From the cell containing the given text, extract its center point as [X, Y] coordinate. 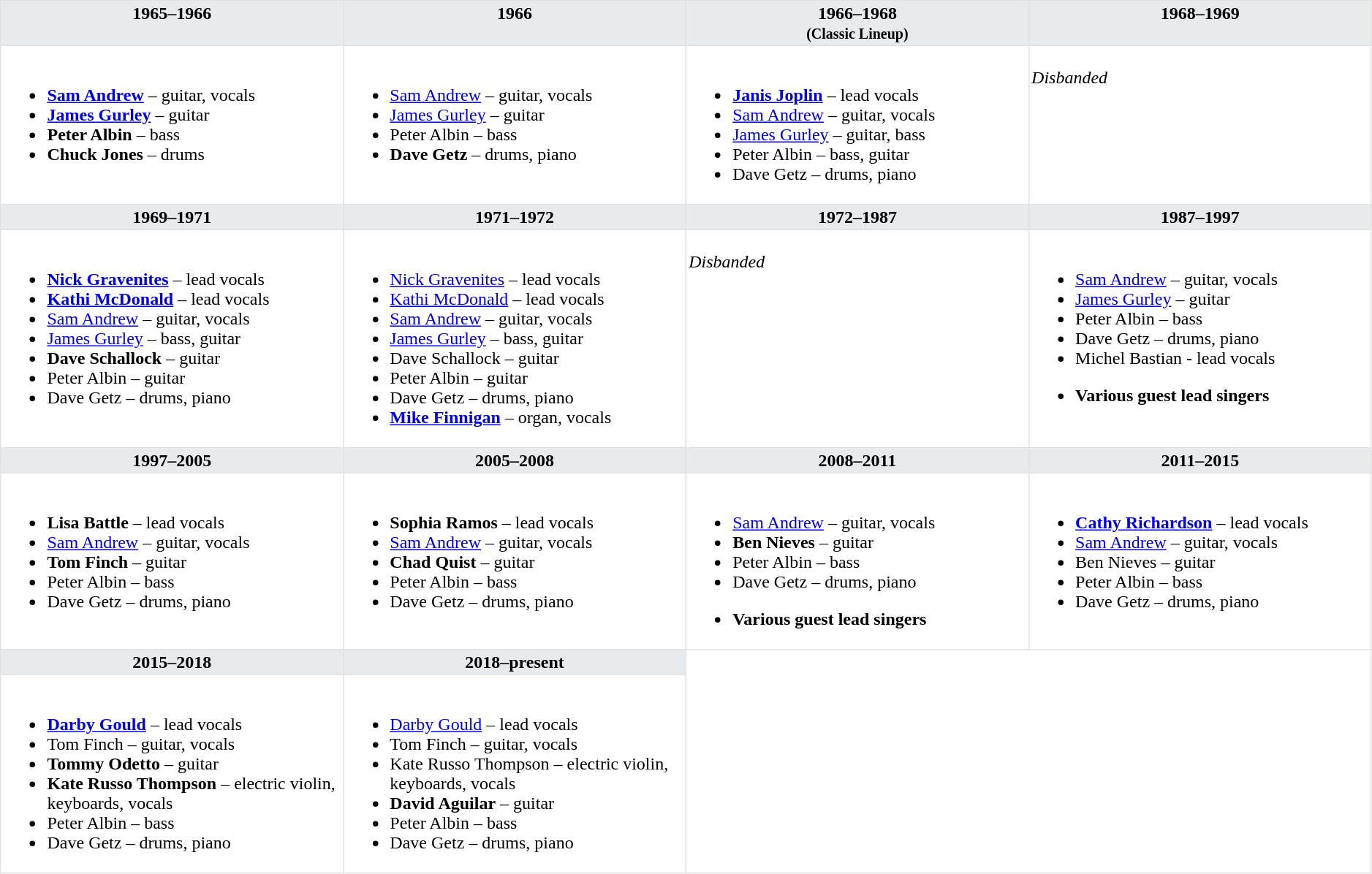
Sam Andrew – guitar, vocalsJames Gurley – guitarPeter Albin – bassDave Getz – drums, piano [515, 125]
Janis Joplin – lead vocalsSam Andrew – guitar, vocalsJames Gurley – guitar, bassPeter Albin – bass, guitarDave Getz – drums, piano [857, 125]
Sam Andrew – guitar, vocalsJames Gurley – guitarPeter Albin – bassChuck Jones – drums [173, 125]
1969–1971 [173, 217]
1968–1969 [1200, 23]
2011–2015 [1200, 460]
2005–2008 [515, 460]
1965–1966 [173, 23]
1972–1987 [857, 217]
1966–1968(Classic Lineup) [857, 23]
1997–2005 [173, 460]
2008–2011 [857, 460]
2015–2018 [173, 662]
Sam Andrew – guitar, vocalsBen Nieves – guitarPeter Albin – bassDave Getz – drums, pianoVarious guest lead singers [857, 561]
Lisa Battle – lead vocalsSam Andrew – guitar, vocalsTom Finch – guitarPeter Albin – bassDave Getz – drums, piano [173, 561]
Sam Andrew – guitar, vocalsJames Gurley – guitarPeter Albin – bassDave Getz – drums, pianoMichel Bastian - lead vocalsVarious guest lead singers [1200, 338]
1987–1997 [1200, 217]
Sophia Ramos – lead vocalsSam Andrew – guitar, vocalsChad Quist – guitarPeter Albin – bassDave Getz – drums, piano [515, 561]
2018–present [515, 662]
1966 [515, 23]
1971–1972 [515, 217]
Cathy Richardson – lead vocalsSam Andrew – guitar, vocalsBen Nieves – guitarPeter Albin – bassDave Getz – drums, piano [1200, 561]
